Determine the [X, Y] coordinate at the center of the cell enclosing the given text.  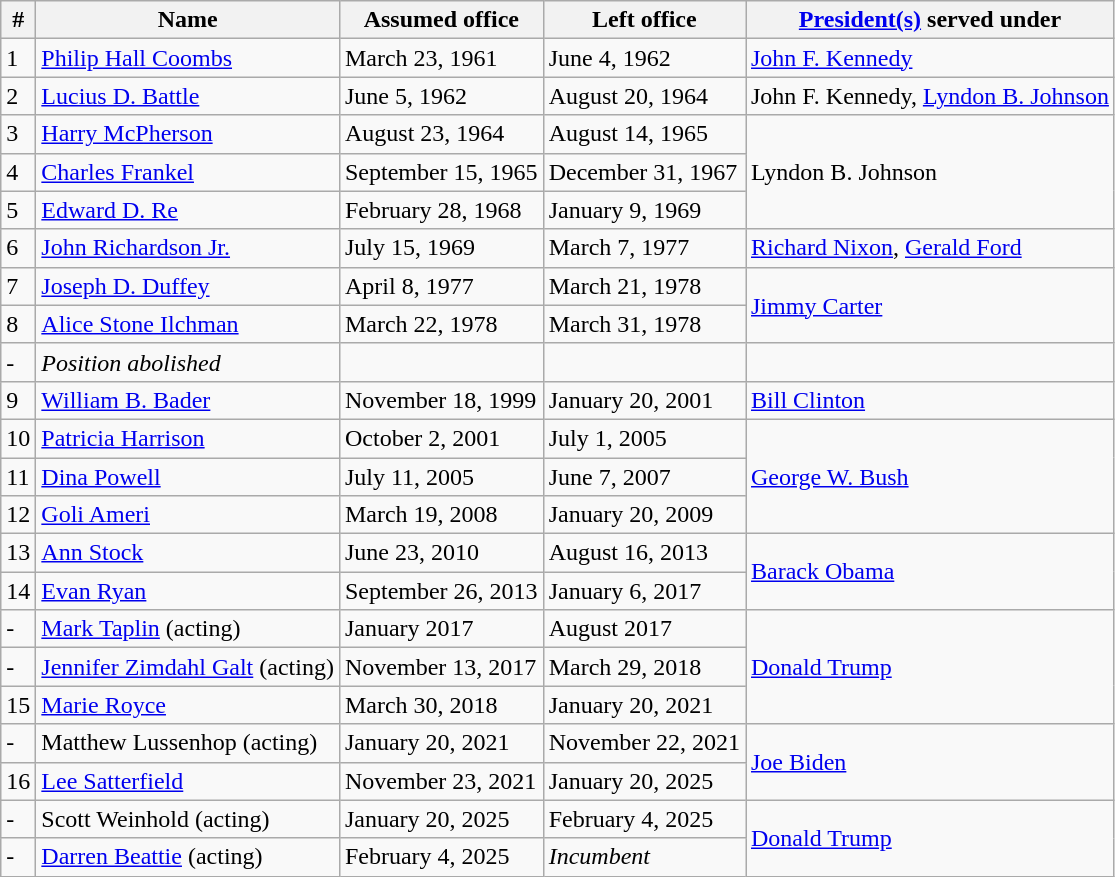
November 18, 1999 [441, 400]
June 23, 2010 [441, 553]
November 13, 2017 [441, 667]
March 31, 1978 [644, 324]
March 23, 1961 [441, 58]
August 2017 [644, 629]
Philip Hall Coombs [188, 58]
Position abolished [188, 362]
June 7, 2007 [644, 477]
Ann Stock [188, 553]
Evan Ryan [188, 591]
# [18, 20]
March 30, 2018 [441, 705]
John Richardson Jr. [188, 248]
9 [18, 400]
January 9, 1969 [644, 210]
September 15, 1965 [441, 172]
January 6, 2017 [644, 591]
January 2017 [441, 629]
Patricia Harrison [188, 438]
July 15, 1969 [441, 248]
January 20, 2009 [644, 515]
6 [18, 248]
William B. Bader [188, 400]
March 22, 1978 [441, 324]
Joe Biden [930, 762]
Mark Taplin (acting) [188, 629]
Darren Beattie (acting) [188, 857]
President(s) served under [930, 20]
Scott Weinhold (acting) [188, 819]
October 2, 2001 [441, 438]
Bill Clinton [930, 400]
February 28, 1968 [441, 210]
Alice Stone Ilchman [188, 324]
Lucius D. Battle [188, 96]
July 1, 2005 [644, 438]
George W. Bush [930, 476]
11 [18, 477]
Goli Ameri [188, 515]
Marie Royce [188, 705]
March 29, 2018 [644, 667]
12 [18, 515]
13 [18, 553]
4 [18, 172]
Name [188, 20]
March 19, 2008 [441, 515]
Dina Powell [188, 477]
Lyndon B. Johnson [930, 172]
August 23, 1964 [441, 134]
Lee Satterfield [188, 781]
June 4, 1962 [644, 58]
Richard Nixon, Gerald Ford [930, 248]
March 7, 1977 [644, 248]
Edward D. Re [188, 210]
July 11, 2005 [441, 477]
16 [18, 781]
March 21, 1978 [644, 286]
14 [18, 591]
2 [18, 96]
December 31, 1967 [644, 172]
John F. Kennedy, Lyndon B. Johnson [930, 96]
15 [18, 705]
June 5, 1962 [441, 96]
Jennifer Zimdahl Galt (acting) [188, 667]
September 26, 2013 [441, 591]
Left office [644, 20]
8 [18, 324]
Jimmy Carter [930, 305]
Incumbent [644, 857]
Barack Obama [930, 572]
1 [18, 58]
November 22, 2021 [644, 743]
January 20, 2001 [644, 400]
7 [18, 286]
November 23, 2021 [441, 781]
Charles Frankel [188, 172]
August 16, 2013 [644, 553]
August 14, 1965 [644, 134]
Assumed office [441, 20]
Matthew Lussenhop (acting) [188, 743]
10 [18, 438]
August 20, 1964 [644, 96]
John F. Kennedy [930, 58]
5 [18, 210]
3 [18, 134]
April 8, 1977 [441, 286]
Joseph D. Duffey [188, 286]
Harry McPherson [188, 134]
